Scan for the cell matching the given text and deliver its [x, y] coordinate at center. 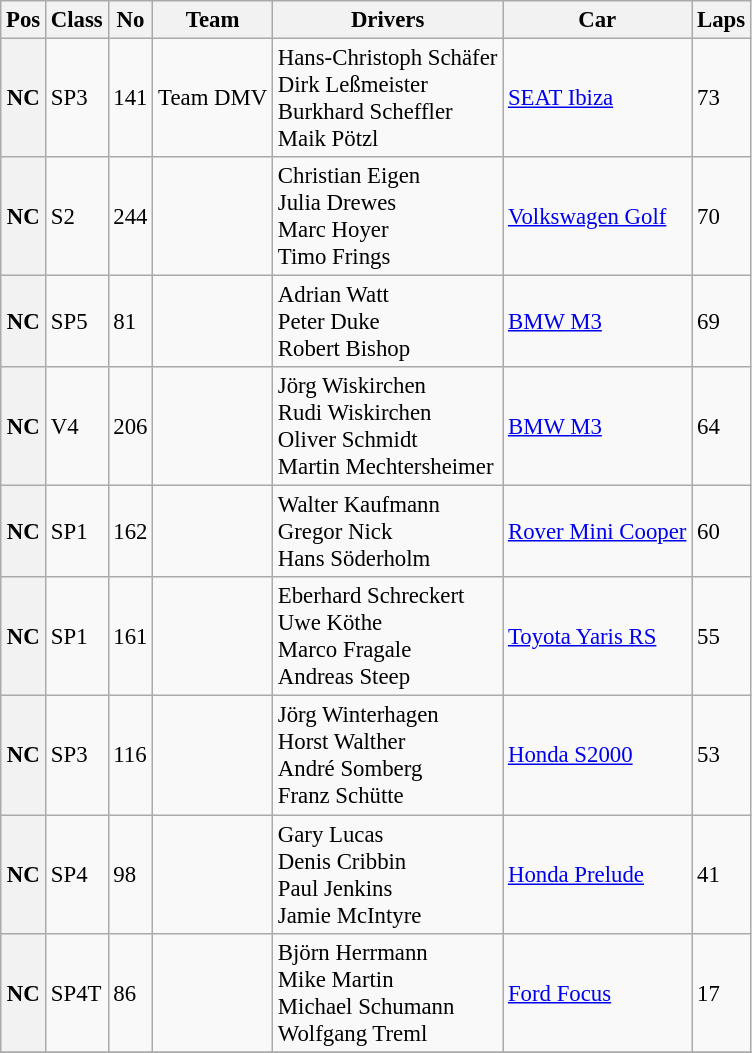
Volkswagen Golf [598, 216]
86 [130, 992]
73 [722, 98]
206 [130, 426]
Hans-Christoph Schäfer Dirk Leßmeister Burkhard Scheffler Maik Pötzl [388, 98]
17 [722, 992]
64 [722, 426]
Team [213, 20]
V4 [78, 426]
S2 [78, 216]
Rover Mini Cooper [598, 532]
55 [722, 638]
116 [130, 756]
162 [130, 532]
Toyota Yaris RS [598, 638]
Class [78, 20]
Jörg Wiskirchen Rudi Wiskirchen Oliver Schmidt Martin Mechtersheimer [388, 426]
53 [722, 756]
98 [130, 874]
SP4T [78, 992]
Adrian Watt Peter Duke Robert Bishop [388, 322]
SEAT Ibiza [598, 98]
Eberhard Schreckert Uwe Köthe Marco Fragale Andreas Steep [388, 638]
Jörg Winterhagen Horst Walther André Somberg Franz Schütte [388, 756]
No [130, 20]
Björn Herrmann Mike Martin Michael Schumann Wolfgang Treml [388, 992]
69 [722, 322]
Walter Kaufmann Gregor Nick Hans Söderholm [388, 532]
Gary Lucas Denis Cribbin Paul Jenkins Jamie McIntyre [388, 874]
Ford Focus [598, 992]
Christian Eigen Julia Drewes Marc Hoyer Timo Frings [388, 216]
Honda Prelude [598, 874]
SP4 [78, 874]
161 [130, 638]
Laps [722, 20]
60 [722, 532]
70 [722, 216]
141 [130, 98]
Car [598, 20]
244 [130, 216]
SP5 [78, 322]
Drivers [388, 20]
Team DMV [213, 98]
Pos [24, 20]
81 [130, 322]
Honda S2000 [598, 756]
41 [722, 874]
